Identify which cell holds the provided text, then report its [X, Y] central coordinate. 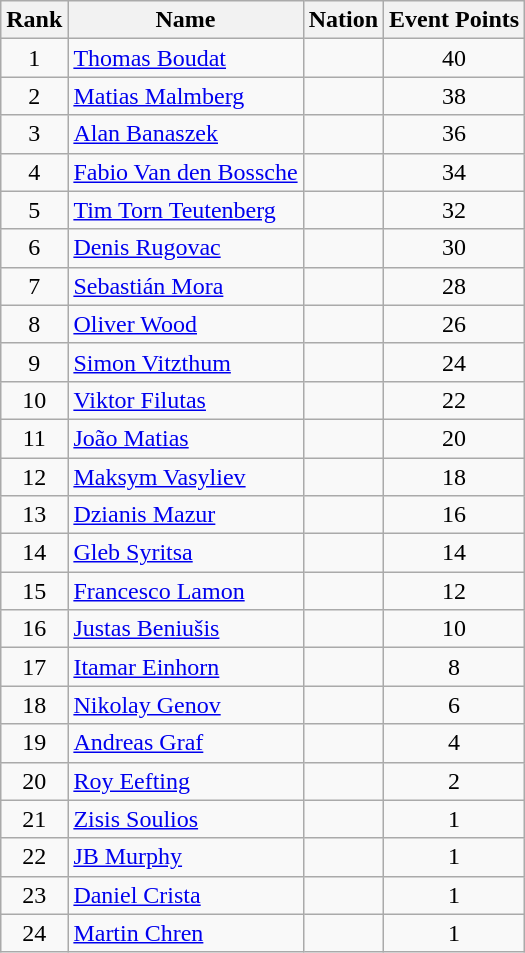
Event Points [454, 20]
Oliver Wood [186, 324]
17 [34, 667]
Martin Chren [186, 933]
Matias Malmberg [186, 96]
Fabio Van den Bossche [186, 172]
5 [34, 210]
Francesco Lamon [186, 591]
32 [454, 210]
Itamar Einhorn [186, 667]
34 [454, 172]
João Matias [186, 438]
Viktor Filutas [186, 400]
40 [454, 58]
Rank [34, 20]
3 [34, 134]
36 [454, 134]
Tim Torn Teutenberg [186, 210]
Nikolay Genov [186, 705]
Nation [343, 20]
26 [454, 324]
Daniel Crista [186, 895]
Gleb Syritsa [186, 553]
JB Murphy [186, 857]
38 [454, 96]
30 [454, 248]
13 [34, 515]
Simon Vitzthum [186, 362]
Andreas Graf [186, 743]
15 [34, 591]
Dzianis Mazur [186, 515]
19 [34, 743]
Sebastián Mora [186, 286]
Thomas Boudat [186, 58]
Justas Beniušis [186, 629]
Name [186, 20]
9 [34, 362]
Alan Banaszek [186, 134]
7 [34, 286]
Maksym Vasyliev [186, 477]
23 [34, 895]
28 [454, 286]
Denis Rugovac [186, 248]
11 [34, 438]
21 [34, 819]
Zisis Soulios [186, 819]
Roy Eefting [186, 781]
